Identify which cell holds the provided text, then report its [x, y] central coordinate. 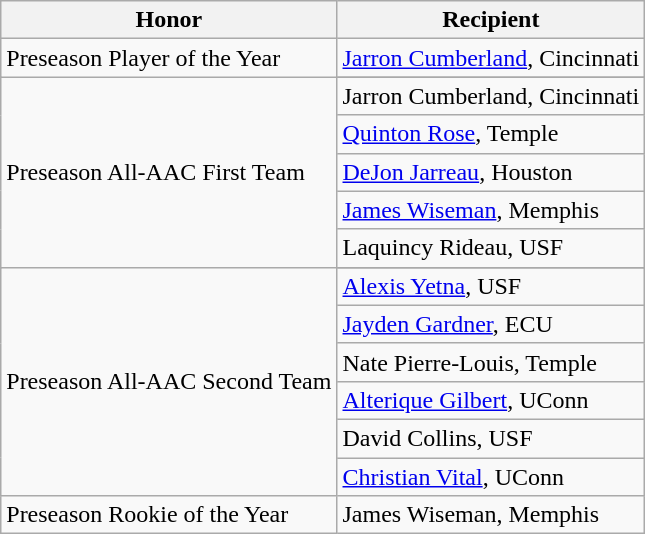
Preseason All-AAC First Team [169, 172]
Preseason All-AAC Second Team [169, 381]
Laquincy Rideau, USF [491, 248]
Alterique Gilbert, UConn [491, 400]
Recipient [491, 20]
Honor [169, 20]
Jayden Gardner, ECU [491, 324]
Alexis Yetna, USF [491, 286]
Christian Vital, UConn [491, 477]
Preseason Rookie of the Year [169, 515]
DeJon Jarreau, Houston [491, 172]
Nate Pierre-Louis, Temple [491, 362]
David Collins, USF [491, 438]
Quinton Rose, Temple [491, 134]
Preseason Player of the Year [169, 58]
